Provide the [x, y] coordinate of the cell's center where the given text is located.  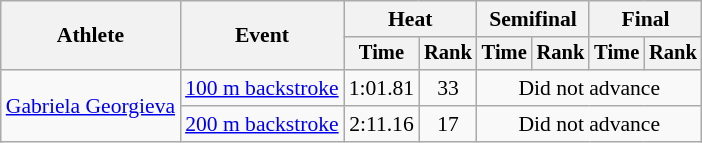
Athlete [90, 36]
Semifinal [533, 19]
Heat [410, 19]
Event [262, 36]
2:11.16 [382, 124]
33 [448, 88]
Gabriela Georgieva [90, 106]
1:01.81 [382, 88]
17 [448, 124]
Final [645, 19]
100 m backstroke [262, 88]
200 m backstroke [262, 124]
